Provide the [X, Y] coordinate of the cell's center where the given text is located.  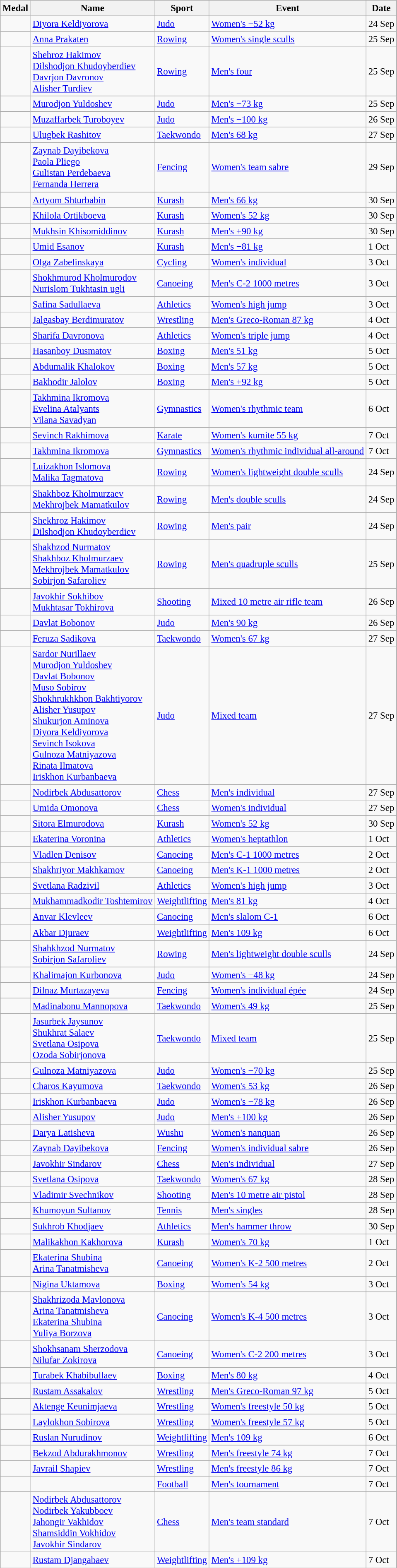
Shakhrizoda MavlonovaArina TanatmishevaEkaterina ShubinaYuliya Borzova [92, 1316]
Women's nanquan [287, 1133]
Jasurbek JaysunovShukhrat SalaevSvetlana OsipovaOzoda Sobirjonova [92, 1038]
Feruza Sadikova [92, 638]
Men's freestyle 86 kg [287, 1469]
Darya Latisheva [92, 1133]
Charos Kayumova [92, 1086]
Gulnoza Matniyazova [92, 1070]
Muzaffarbek Turoboyev [92, 120]
Javrail Shapiev [92, 1469]
Men's 80 kg [287, 1376]
Women's 53 kg [287, 1086]
Women's individual sabre [287, 1148]
Mukhammadkodir Toshtemirov [92, 901]
Women's 70 kg [287, 1242]
Men's slalom C-1 [287, 917]
Malikakhon Kakhorova [92, 1242]
Sitora Elmurodova [92, 824]
Men's C-1 1000 metres [287, 855]
Men's C-2 1000 metres [287, 283]
Women's −70 kg [287, 1070]
Anna Prakaten [92, 39]
Ruslan Nurudinov [92, 1438]
Mixed 10 metre air rifle team [287, 602]
Date [381, 8]
Svetlana Osipova [92, 1179]
Bakhodir Jalolov [92, 382]
Shekhroz HakimovDilshodjon Khudoyberdiev [92, 526]
Rustam Djangabaev [92, 1560]
Men's 68 kg [287, 135]
Takhmina IkromovaEvelina AtalyantsVilana Savadyan [92, 409]
Women's 49 kg [287, 1006]
Ulugbek Rashitov [92, 135]
Hasanboy Dusmatov [92, 351]
Women's freestyle 57 kg [287, 1422]
Nodirbek Abdusattorov [92, 792]
Wushu [182, 1133]
Women's −78 kg [287, 1101]
Men's singles [287, 1211]
Javokhir Sindarov [92, 1164]
Women's team sabre [287, 167]
Women's C-2 200 metres [287, 1354]
Rustam Assakalov [92, 1391]
Men's +100 kg [287, 1117]
Football [182, 1484]
Sharifa Davronova [92, 335]
Men's 81 kg [287, 901]
29 Sep [381, 167]
Javokhir SokhibovMukhtasar Tokhirova [92, 602]
Men's K-1 1000 metres [287, 870]
Khalimajon Kurbonova [92, 975]
Shahkhzod NurmatovSobirjon Safaroliev [92, 954]
Shokhmurod KholmurodovNurislom Tukhtasin ugli [92, 283]
Men's Greco-Roman 87 kg [287, 320]
Men's hammer throw [287, 1226]
Olga Zabelinskaya [92, 262]
Event [287, 8]
Murodjon Yuldoshev [92, 104]
Women's freestyle 50 kg [287, 1407]
Men's 57 kg [287, 367]
Men's lightweight double sculls [287, 954]
Men's 10 metre air pistol [287, 1195]
Men's +90 kg [287, 231]
Alisher Yusupov [92, 1117]
Women's K-4 500 metres [287, 1316]
Men's tournament [287, 1484]
Women's triple jump [287, 335]
Men's team standard [287, 1522]
Men's −81 kg [287, 246]
Women's heptathlon [287, 839]
Laylokhon Sobirova [92, 1422]
Takhmina Ikromova [92, 451]
Sevinch Rakhimova [92, 435]
Iriskhon Kurbanbaeva [92, 1101]
Ekaterina ShubinaArina Tanatmisheva [92, 1263]
Women's individual épée [287, 990]
Svetlana Radzivil [92, 886]
Men's −100 kg [287, 120]
Artyom Shturbabin [92, 200]
Anvar Klevleev [92, 917]
Jalgasbay Berdimuratov [92, 320]
Safina Sadullaeva [92, 304]
Medal [16, 8]
Tennis [182, 1211]
Men's double sculls [287, 499]
Turabek Khabibullaev [92, 1376]
Women's single sculls [287, 39]
Women's rhythmic individual all-around [287, 451]
Nodirbek AbdusattorovNodirbek YakubboevJahongir VakhidovShamsiddin VokhidovJavokhir Sindarov [92, 1522]
Ekaterina Voronina [92, 839]
Vladlen Denisov [92, 855]
Shehroz HakimovDilshodjon KhudoyberdievDavrjon DavronovAlisher Turdiev [92, 72]
Akbar Djuraev [92, 933]
Shokhsanam SherzodovaNilufar Zokirova [92, 1354]
Umid Esanov [92, 246]
Khilola Ortikboeva [92, 215]
Dilnaz Murtazayeva [92, 990]
Women's kumite 55 kg [287, 435]
Women's −52 kg [287, 24]
Men's quadruple sculls [287, 564]
Name [92, 8]
Vladimir Svechnikov [92, 1195]
Women's rhythmic team [287, 409]
Men's 90 kg [287, 623]
Zaynab DayibekovaPaola PliegoGulistan PerdebaevaFernanda Herrera [92, 167]
Women's lightweight double sculls [287, 473]
Men's four [287, 72]
Women's −48 kg [287, 975]
Khumoyun Sultanov [92, 1211]
Men's freestyle 74 kg [287, 1453]
Umida Omonova [92, 808]
Sukhrob Khodjaev [92, 1226]
Men's +109 kg [287, 1560]
Abdumalik Khalokov [92, 367]
Karate [182, 435]
Diyora Keldiyorova [92, 24]
Sport [182, 8]
Luizakhon IslomovaMalika Tagmatova [92, 473]
Cycling [182, 262]
Shakhboz KholmurzaevMekhrojbek Mamatkulov [92, 499]
Men's −73 kg [287, 104]
Men's pair [287, 526]
Shakhzod NurmatovShakhboz KholmurzaevMekhrojbek MamatkulovSobirjon Safaroliev [92, 564]
Men's 66 kg [287, 200]
Men's Greco-Roman 97 kg [287, 1391]
Men's 51 kg [287, 351]
Madinabonu Mannopova [92, 1006]
Mukhsin Khisomiddinov [92, 231]
Men's +92 kg [287, 382]
Bekzod Abdurakhmonov [92, 1453]
Davlat Bobonov [92, 623]
Women's 54 kg [287, 1284]
Women's K-2 500 metres [287, 1263]
Aktenge Keunimjaeva [92, 1407]
Zaynab Dayibekova [92, 1148]
Nigina Uktamova [92, 1284]
Shakhriyor Makhkamov [92, 870]
